Search for the cell housing the specified text and yield its [x, y] center coordinate. 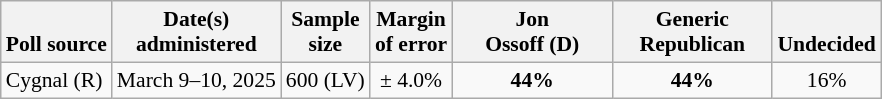
Poll source [56, 32]
16% [826, 80]
Undecided [826, 32]
600 (LV) [326, 80]
JonOssoff (D) [532, 32]
Cygnal (R) [56, 80]
GenericRepublican [692, 32]
± 4.0% [411, 80]
Date(s)administered [196, 32]
March 9–10, 2025 [196, 80]
Marginof error [411, 32]
Samplesize [326, 32]
